Output the [x, y] coordinate of the center of the cell containing the given text.  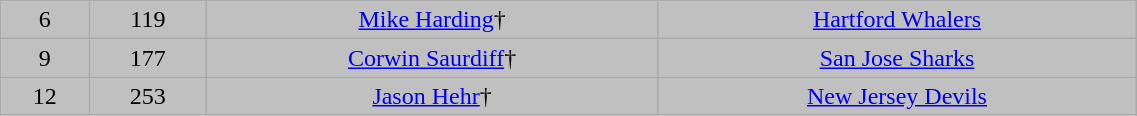
Jason Hehr† [432, 96]
Mike Harding† [432, 20]
119 [148, 20]
9 [45, 58]
New Jersey Devils [897, 96]
177 [148, 58]
San Jose Sharks [897, 58]
Corwin Saurdiff† [432, 58]
Hartford Whalers [897, 20]
12 [45, 96]
253 [148, 96]
6 [45, 20]
